Pinpoint the cell where the given text exists, returning its [X, Y] midpoint coordinate. 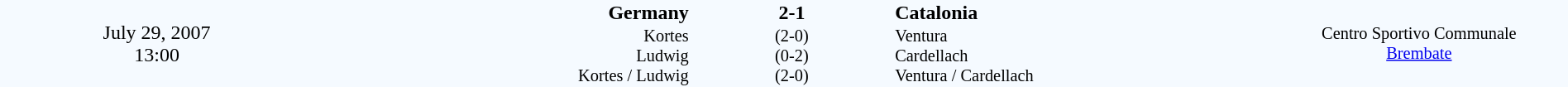
Centro Sportivo CommunaleBrembate [1419, 43]
Germany [501, 12]
July 29, 200713:00 [157, 43]
Catalonia [1082, 12]
(2-0)(0-2)(2-0) [791, 56]
2-1 [791, 12]
VenturaCardellachVentura / Cardellach [1082, 56]
KortesLudwigKortes / Ludwig [501, 56]
